Provide the (X, Y) coordinate of the cell's center where the given text is located.  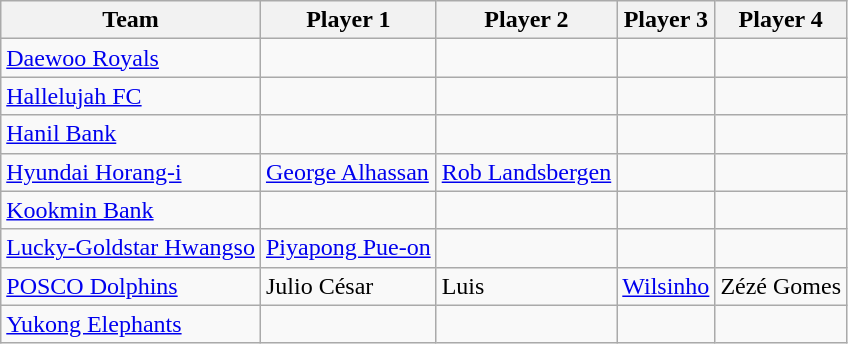
Player 3 (666, 20)
Player 2 (526, 20)
Daewoo Royals (131, 58)
Player 4 (781, 20)
Lucky-Goldstar Hwangso (131, 248)
George Alhassan (348, 172)
Wilsinho (666, 286)
Hallelujah FC (131, 96)
Hanil Bank (131, 134)
POSCO Dolphins (131, 286)
Luis (526, 286)
Julio César (348, 286)
Rob Landsbergen (526, 172)
Yukong Elephants (131, 324)
Team (131, 20)
Zézé Gomes (781, 286)
Player 1 (348, 20)
Piyapong Pue-on (348, 248)
Hyundai Horang-i (131, 172)
Kookmin Bank (131, 210)
